Extract the [x, y] coordinate from the center of the cell holding the provided text.  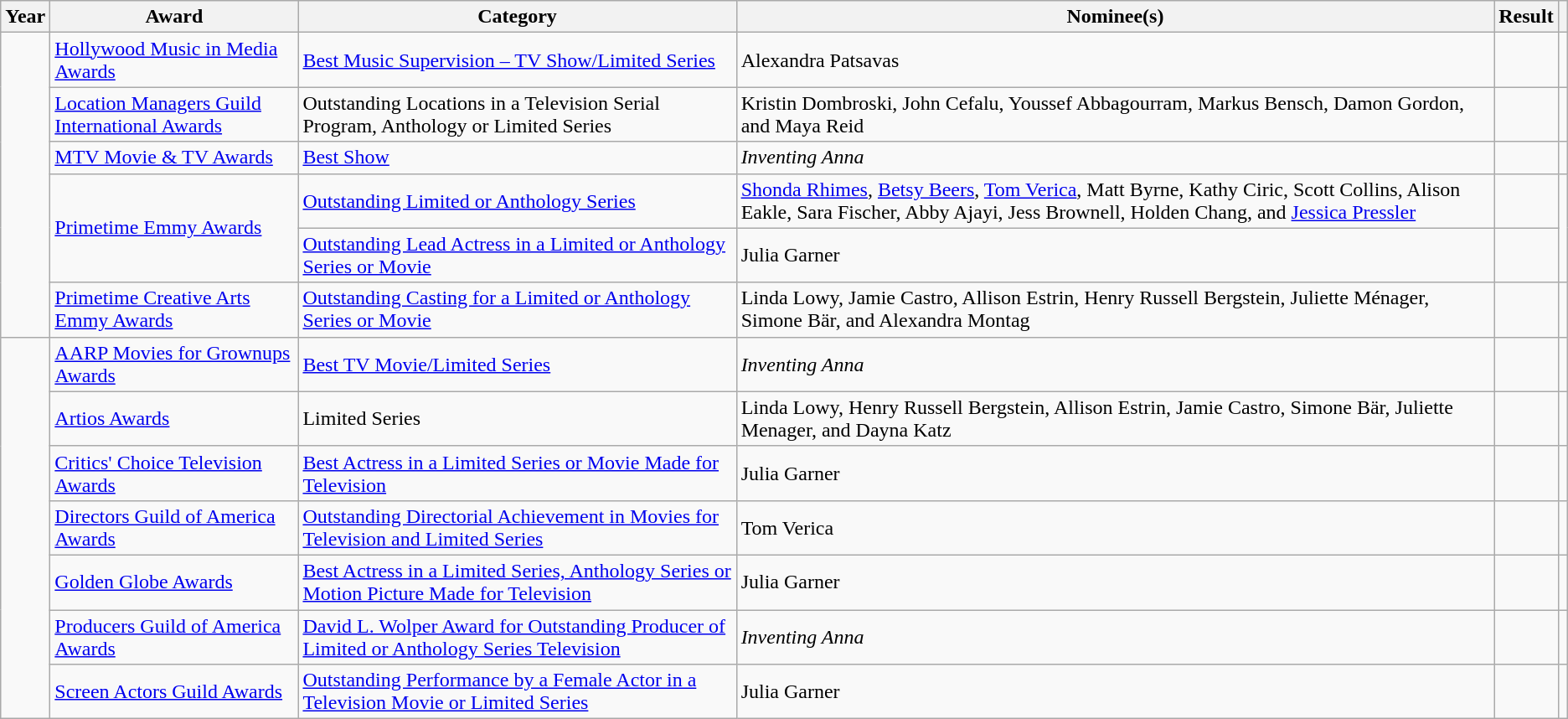
Outstanding Casting for a Limited or Anthology Series or Movie [518, 310]
MTV Movie & TV Awards [174, 158]
Screen Actors Guild Awards [174, 692]
Location Managers Guild International Awards [174, 114]
Artios Awards [174, 419]
Best Show [518, 158]
Hollywood Music in Media Awards [174, 60]
Linda Lowy, Jamie Castro, Allison Estrin, Henry Russell Bergstein, Juliette Ménager, Simone Bär, and Alexandra Montag [1116, 310]
Tom Verica [1116, 528]
Outstanding Locations in a Television Serial Program, Anthology or Limited Series [518, 114]
Primetime Creative Arts Emmy Awards [174, 310]
David L. Wolper Award for Outstanding Producer of Limited or Anthology Series Television [518, 637]
Limited Series [518, 419]
Alexandra Patsavas [1116, 60]
Directors Guild of America Awards [174, 528]
Best Actress in a Limited Series, Anthology Series or Motion Picture Made for Television [518, 582]
Kristin Dombroski, John Cefalu, Youssef Abbagourram, Markus Bensch, Damon Gordon, and Maya Reid [1116, 114]
Primetime Emmy Awards [174, 228]
Outstanding Limited or Anthology Series [518, 201]
Outstanding Performance by a Female Actor in a Television Movie or Limited Series [518, 692]
Golden Globe Awards [174, 582]
Best Music Supervision – TV Show/Limited Series [518, 60]
Best Actress in a Limited Series or Movie Made for Television [518, 473]
Critics' Choice Television Awards [174, 473]
Outstanding Lead Actress in a Limited or Anthology Series or Movie [518, 255]
Year [25, 17]
Category [518, 17]
Producers Guild of America Awards [174, 637]
Result [1526, 17]
Linda Lowy, Henry Russell Bergstein, Allison Estrin, Jamie Castro, Simone Bär, Juliette Menager, and Dayna Katz [1116, 419]
Nominee(s) [1116, 17]
Award [174, 17]
Best TV Movie/Limited Series [518, 364]
AARP Movies for Grownups Awards [174, 364]
Outstanding Directorial Achievement in Movies for Television and Limited Series [518, 528]
